Determine the [X, Y] coordinate at the center of the cell enclosing the given text.  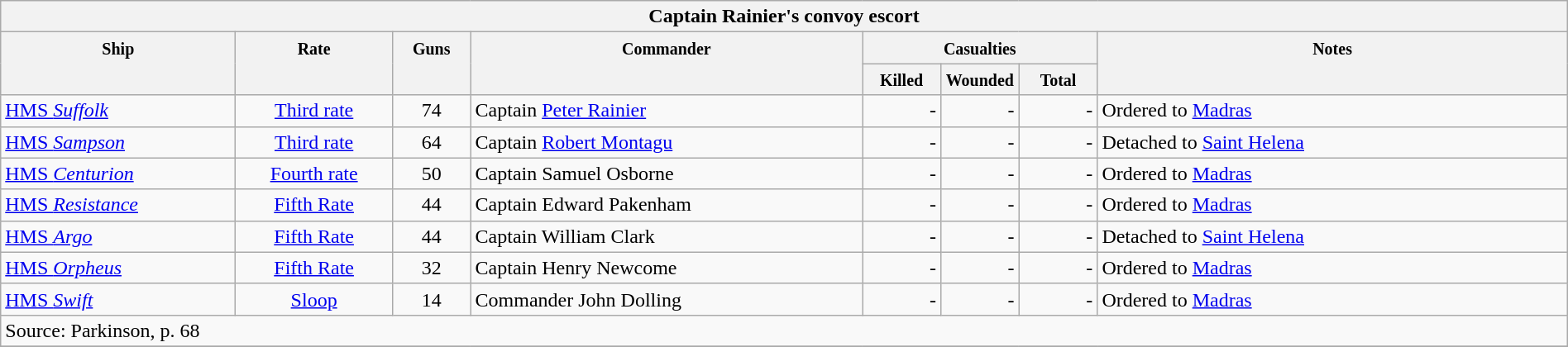
Captain Peter Rainier [667, 111]
Fourth rate [314, 173]
Ship [118, 64]
32 [432, 268]
Captain Edward Pakenham [667, 205]
Wounded [979, 79]
HMS Suffolk [118, 111]
64 [432, 142]
HMS Resistance [118, 205]
HMS Argo [118, 236]
Guns [432, 64]
HMS Centurion [118, 173]
Captain Robert Montagu [667, 142]
Notes [1332, 64]
HMS Swift [118, 299]
74 [432, 111]
Captain Henry Newcome [667, 268]
Captain William Clark [667, 236]
Rate [314, 64]
Source: Parkinson, p. 68 [784, 330]
Total [1059, 79]
Captain Samuel Osborne [667, 173]
50 [432, 173]
Casualties [980, 48]
HMS Sampson [118, 142]
14 [432, 299]
Sloop [314, 299]
Commander [667, 64]
HMS Orpheus [118, 268]
Killed [901, 79]
Captain Rainier's convoy escort [784, 17]
Commander John Dolling [667, 299]
